Search for the cell housing the specified text and yield its (x, y) center coordinate. 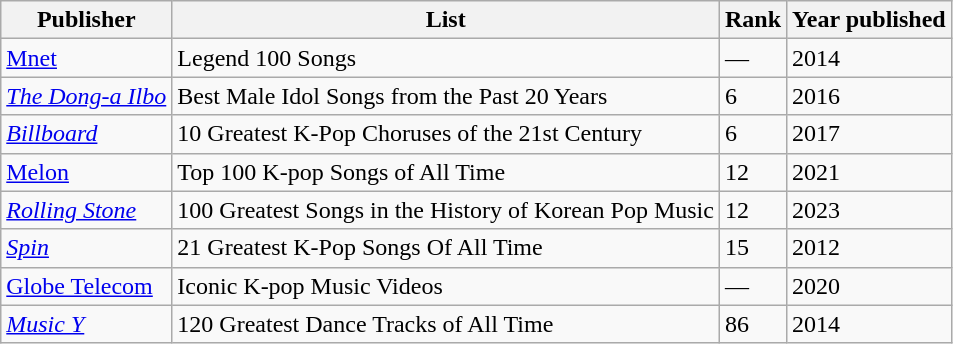
Year published (870, 20)
120 Greatest Dance Tracks of All Time (446, 324)
Mnet (86, 58)
Rank (752, 20)
Rolling Stone (86, 210)
The Dong-a Ilbo (86, 96)
Iconic K-pop Music Videos (446, 286)
Spin (86, 248)
Music Y (86, 324)
Globe Telecom (86, 286)
Publisher (86, 20)
2017 (870, 134)
Top 100 K-pop Songs of All Time (446, 172)
15 (752, 248)
2021 (870, 172)
2023 (870, 210)
Billboard (86, 134)
86 (752, 324)
100 Greatest Songs in the History of Korean Pop Music (446, 210)
21 Greatest K-Pop Songs Of All Time (446, 248)
Best Male Idol Songs from the Past 20 Years (446, 96)
2012 (870, 248)
2016 (870, 96)
List (446, 20)
10 Greatest K-Pop Choruses of the 21st Century (446, 134)
2020 (870, 286)
Melon (86, 172)
Legend 100 Songs (446, 58)
